From the cell containing the given text, extract its center point as (x, y) coordinate. 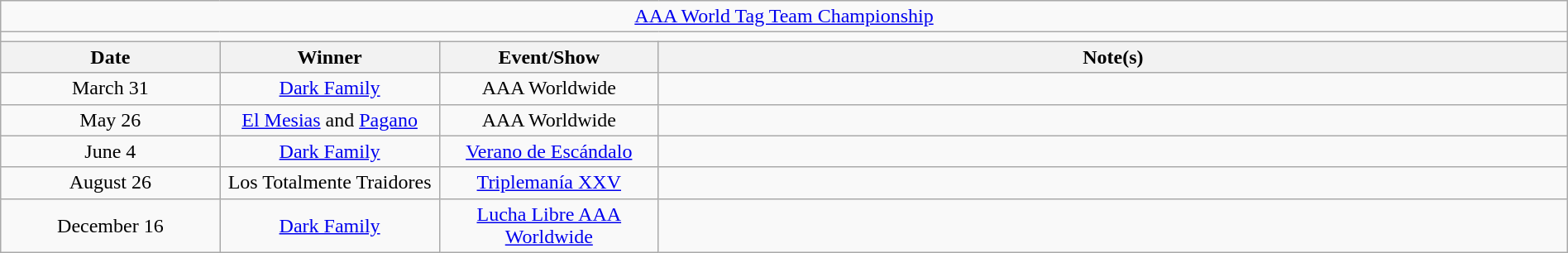
Winner (329, 57)
August 26 (111, 183)
March 31 (111, 88)
December 16 (111, 225)
Verano de Escándalo (549, 151)
June 4 (111, 151)
El Mesias and Pagano (329, 120)
Note(s) (1113, 57)
Triplemanía XXV (549, 183)
AAA World Tag Team Championship (784, 17)
Lucha Libre AAA Worldwide (549, 225)
Date (111, 57)
May 26 (111, 120)
Los Totalmente Traidores (329, 183)
Event/Show (549, 57)
